Return (X, Y) of the center of cell containing provided text 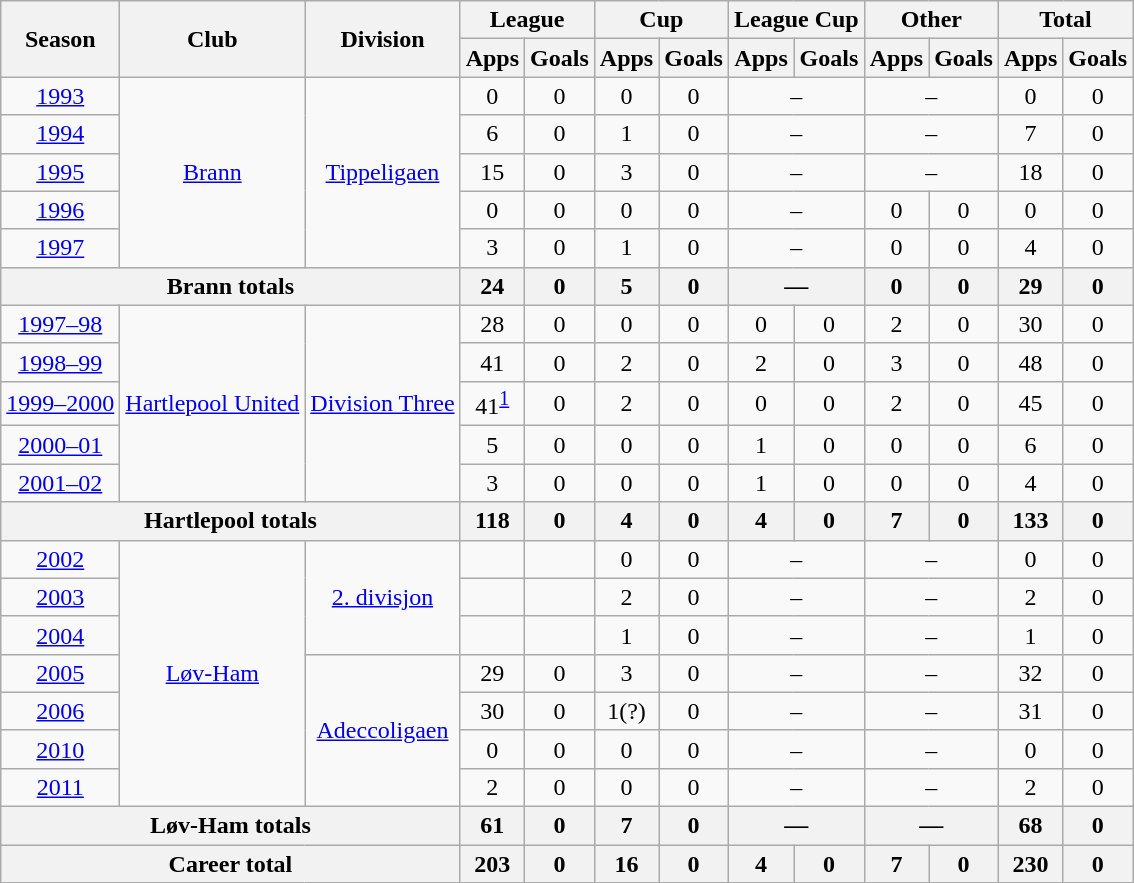
1(?) (626, 711)
Hartlepool totals (230, 521)
Tippeligaen (382, 172)
Løv-Ham (212, 673)
203 (492, 864)
1997–98 (60, 324)
45 (1030, 404)
2006 (60, 711)
Division Three (382, 404)
2. divisjon (382, 597)
Adeccoligaen (382, 730)
1993 (60, 96)
16 (626, 864)
Club (212, 39)
1998–99 (60, 362)
24 (492, 286)
Hartlepool United (212, 404)
2010 (60, 749)
68 (1030, 826)
2005 (60, 673)
Total (1065, 20)
18 (1030, 172)
48 (1030, 362)
2011 (60, 787)
15 (492, 172)
Cup (661, 20)
61 (492, 826)
41 (492, 362)
League (527, 20)
230 (1030, 864)
2002 (60, 559)
Other (931, 20)
Career total (230, 864)
411 (492, 404)
1996 (60, 210)
1995 (60, 172)
118 (492, 521)
2003 (60, 597)
Brann (212, 172)
2004 (60, 635)
2000–01 (60, 445)
1997 (60, 248)
Season (60, 39)
1999–2000 (60, 404)
32 (1030, 673)
28 (492, 324)
1994 (60, 134)
League Cup (796, 20)
Brann totals (230, 286)
2001–02 (60, 483)
Division (382, 39)
Løv-Ham totals (230, 826)
133 (1030, 521)
31 (1030, 711)
